Detect which cell encompasses the target text, then output its [x, y] center coordinate. 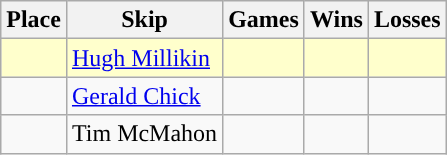
Place [34, 20]
Hugh Millikin [144, 58]
Gerald Chick [144, 96]
Skip [144, 20]
Tim McMahon [144, 134]
Losses [407, 20]
Games [264, 20]
Wins [336, 20]
